Identify which cell holds the provided text, then report its (x, y) central coordinate. 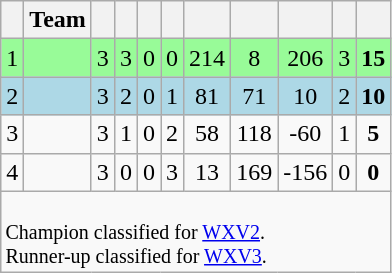
-60 (306, 134)
206 (306, 58)
Champion classified for WXV2. Runner-up classified for WXV3. (196, 232)
4 (12, 172)
71 (254, 96)
15 (374, 58)
81 (208, 96)
5 (374, 134)
-156 (306, 172)
13 (208, 172)
169 (254, 172)
8 (254, 58)
214 (208, 58)
Team (58, 20)
58 (208, 134)
118 (254, 134)
